Search for the cell housing the specified text and yield its [X, Y] center coordinate. 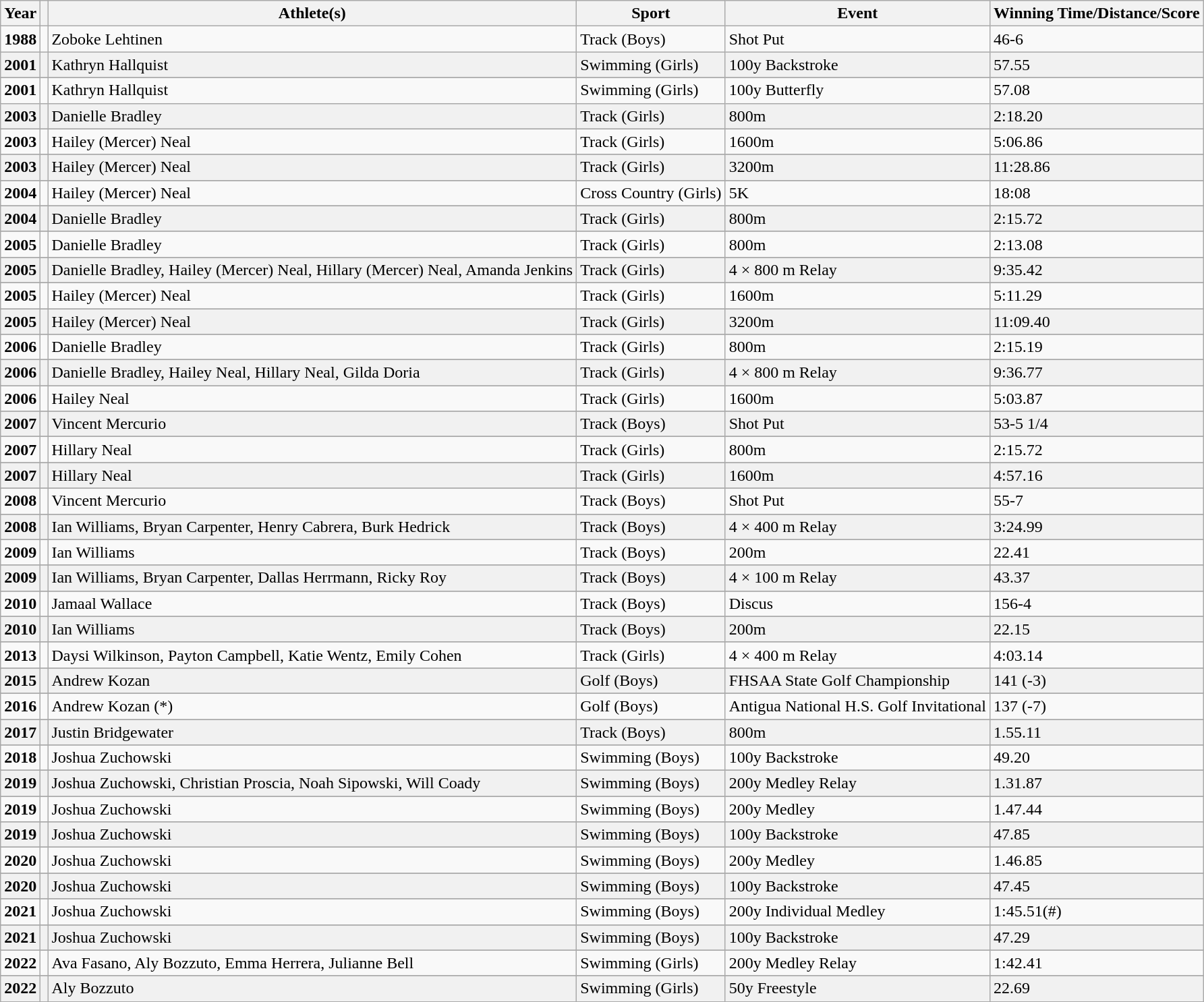
3:24.99 [1097, 527]
5:03.87 [1097, 399]
1988 [20, 39]
Athlete(s) [312, 13]
18:08 [1097, 193]
2015 [20, 680]
22.15 [1097, 629]
2:13.08 [1097, 244]
1.31.87 [1097, 784]
156-4 [1097, 603]
2:18.20 [1097, 116]
1.47.44 [1097, 809]
Ava Fasano, Aly Bozzuto, Emma Herrera, Julianne Bell [312, 963]
57.08 [1097, 90]
22.69 [1097, 989]
50y Freestyle [857, 989]
Danielle Bradley, Hailey (Mercer) Neal, Hillary (Mercer) Neal, Amanda Jenkins [312, 270]
22.41 [1097, 552]
Jamaal Wallace [312, 603]
141 (-3) [1097, 680]
5:06.86 [1097, 142]
47.85 [1097, 835]
137 (-7) [1097, 706]
Danielle Bradley, Hailey Neal, Hillary Neal, Gilda Doria [312, 373]
4:03.14 [1097, 655]
47.29 [1097, 937]
Event [857, 13]
FHSAA State Golf Championship [857, 680]
1:42.41 [1097, 963]
2018 [20, 758]
46-6 [1097, 39]
Andrew Kozan (*) [312, 706]
Sport [651, 13]
Ian Williams, Bryan Carpenter, Dallas Herrmann, Ricky Roy [312, 578]
Discus [857, 603]
4:57.16 [1097, 475]
Daysi Wilkinson, Payton Campbell, Katie Wentz, Emily Cohen [312, 655]
2016 [20, 706]
Aly Bozzuto [312, 989]
200y Individual Medley [857, 912]
Year [20, 13]
Zoboke Lehtinen [312, 39]
2013 [20, 655]
2:15.19 [1097, 347]
49.20 [1097, 758]
2017 [20, 732]
100y Butterfly [857, 90]
Ian Williams, Bryan Carpenter, Henry Cabrera, Burk Hedrick [312, 527]
4 × 100 m Relay [857, 578]
Joshua Zuchowski, Christian Proscia, Noah Sipowski, Will Coady [312, 784]
11:28.86 [1097, 167]
9:35.42 [1097, 270]
47.45 [1097, 886]
Justin Bridgewater [312, 732]
1.55.11 [1097, 732]
53-5 1/4 [1097, 424]
Andrew Kozan [312, 680]
9:36.77 [1097, 373]
5K [857, 193]
Antigua National H.S. Golf Invitational [857, 706]
57.55 [1097, 65]
5:11.29 [1097, 295]
1:45.51(#) [1097, 912]
1.46.85 [1097, 860]
11:09.40 [1097, 322]
Hailey Neal [312, 399]
55-7 [1097, 501]
Cross Country (Girls) [651, 193]
Winning Time/Distance/Score [1097, 13]
43.37 [1097, 578]
